Pinpoint the cell where the given text exists, returning its (x, y) midpoint coordinate. 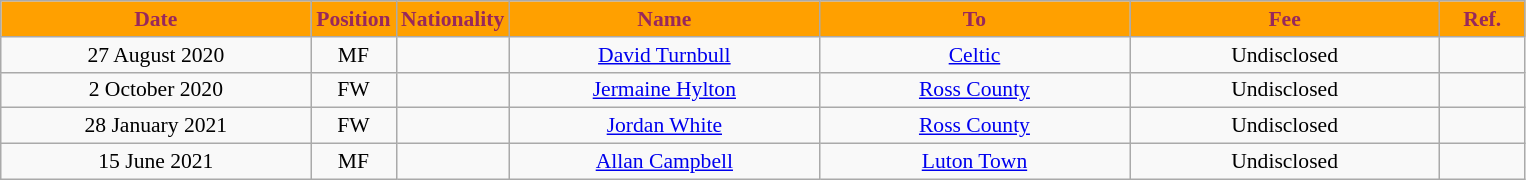
Jermaine Hylton (664, 90)
To (974, 19)
Jordan White (664, 126)
15 June 2021 (156, 162)
27 August 2020 (156, 55)
Position (354, 19)
28 January 2021 (156, 126)
Luton Town (974, 162)
Nationality (452, 19)
Fee (1285, 19)
Date (156, 19)
Ref. (1482, 19)
Celtic (974, 55)
2 October 2020 (156, 90)
Allan Campbell (664, 162)
Name (664, 19)
David Turnbull (664, 55)
